Extract the (X, Y) coordinate from the center of the cell holding the provided text.  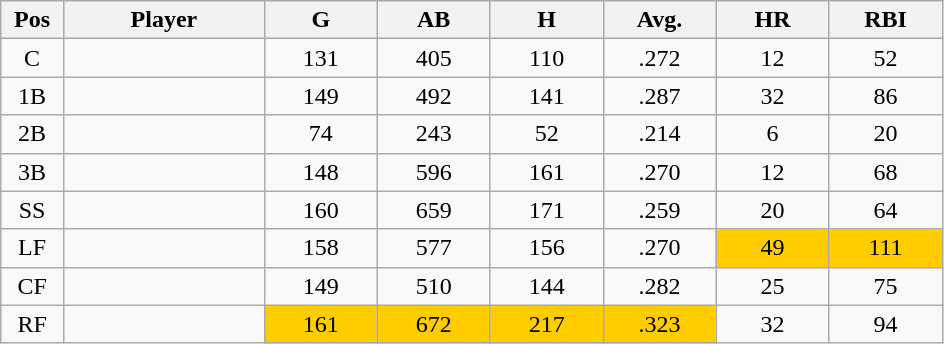
94 (886, 324)
25 (772, 286)
.287 (660, 96)
AB (434, 20)
HR (772, 20)
110 (546, 58)
510 (434, 286)
577 (434, 248)
H (546, 20)
156 (546, 248)
.272 (660, 58)
G (320, 20)
672 (434, 324)
1B (32, 96)
.282 (660, 286)
3B (32, 172)
158 (320, 248)
74 (320, 134)
SS (32, 210)
6 (772, 134)
RF (32, 324)
C (32, 58)
111 (886, 248)
131 (320, 58)
217 (546, 324)
Avg. (660, 20)
64 (886, 210)
243 (434, 134)
659 (434, 210)
68 (886, 172)
148 (320, 172)
75 (886, 286)
141 (546, 96)
Player (164, 20)
596 (434, 172)
CF (32, 286)
.214 (660, 134)
.259 (660, 210)
160 (320, 210)
49 (772, 248)
Pos (32, 20)
RBI (886, 20)
144 (546, 286)
.323 (660, 324)
LF (32, 248)
492 (434, 96)
171 (546, 210)
405 (434, 58)
86 (886, 96)
2B (32, 134)
